Return (x, y) of the center of cell containing provided text 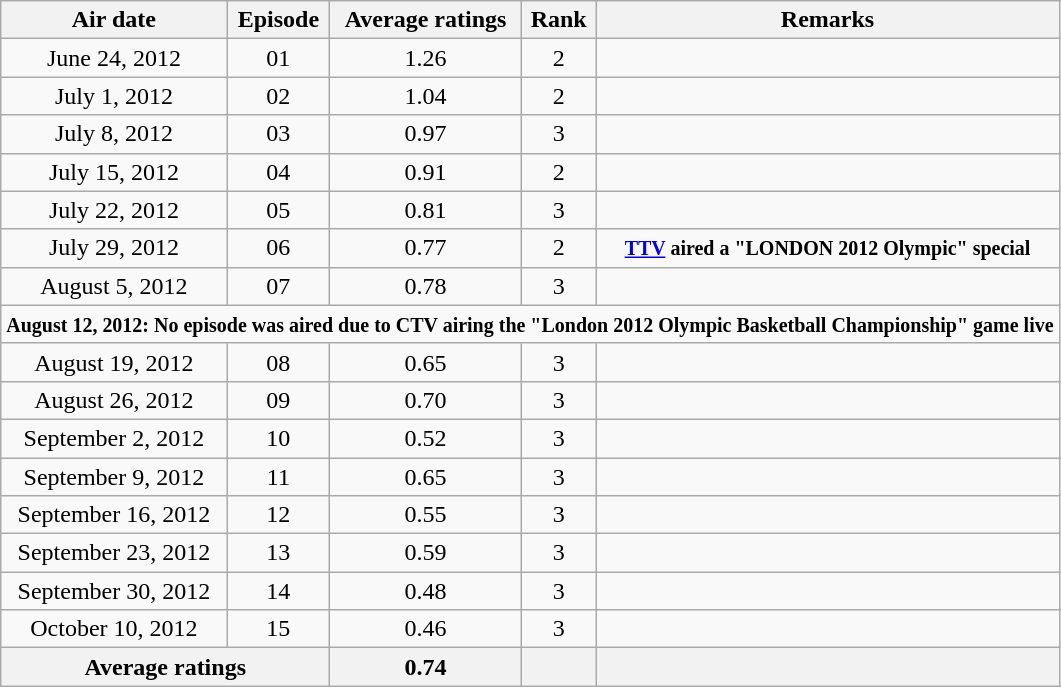
August 19, 2012 (114, 362)
0.46 (426, 629)
04 (278, 172)
1.26 (426, 58)
09 (278, 400)
0.59 (426, 553)
September 9, 2012 (114, 477)
07 (278, 286)
1.04 (426, 96)
13 (278, 553)
July 22, 2012 (114, 210)
0.81 (426, 210)
02 (278, 96)
05 (278, 210)
15 (278, 629)
0.52 (426, 438)
September 23, 2012 (114, 553)
Rank (558, 20)
September 16, 2012 (114, 515)
Episode (278, 20)
Remarks (828, 20)
0.78 (426, 286)
Air date (114, 20)
July 15, 2012 (114, 172)
July 29, 2012 (114, 248)
0.97 (426, 134)
0.77 (426, 248)
01 (278, 58)
03 (278, 134)
June 24, 2012 (114, 58)
0.91 (426, 172)
12 (278, 515)
July 8, 2012 (114, 134)
September 2, 2012 (114, 438)
06 (278, 248)
July 1, 2012 (114, 96)
08 (278, 362)
0.74 (426, 667)
14 (278, 591)
August 26, 2012 (114, 400)
October 10, 2012 (114, 629)
0.55 (426, 515)
September 30, 2012 (114, 591)
August 5, 2012 (114, 286)
TTV aired a "LONDON 2012 Olympic" special (828, 248)
August 12, 2012: No episode was aired due to CTV airing the "London 2012 Olympic Basketball Championship" game live (530, 324)
0.70 (426, 400)
0.48 (426, 591)
10 (278, 438)
11 (278, 477)
